Provide the [X, Y] coordinate of the cell's center where the given text is located.  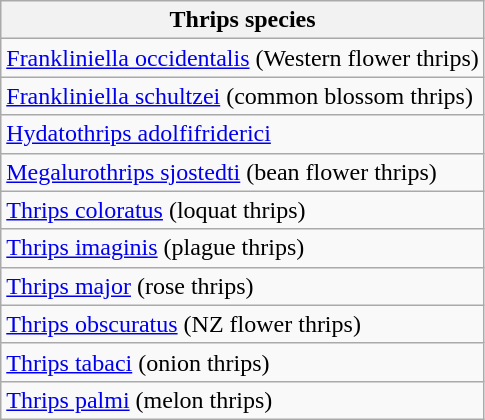
Thrips species [243, 20]
Frankliniella schultzei (common blossom thrips) [243, 96]
Thrips obscuratus (NZ flower thrips) [243, 324]
Hydatothrips adolfifriderici [243, 134]
Thrips major (rose thrips) [243, 286]
Thrips imaginis (plague thrips) [243, 248]
Thrips palmi (melon thrips) [243, 400]
Megalurothrips sjostedti (bean flower thrips) [243, 172]
Thrips coloratus (loquat thrips) [243, 210]
Thrips tabaci (onion thrips) [243, 362]
Frankliniella occidentalis (Western flower thrips) [243, 58]
